Return the [X, Y] coordinate for the center point of the cell that contains the specified text.  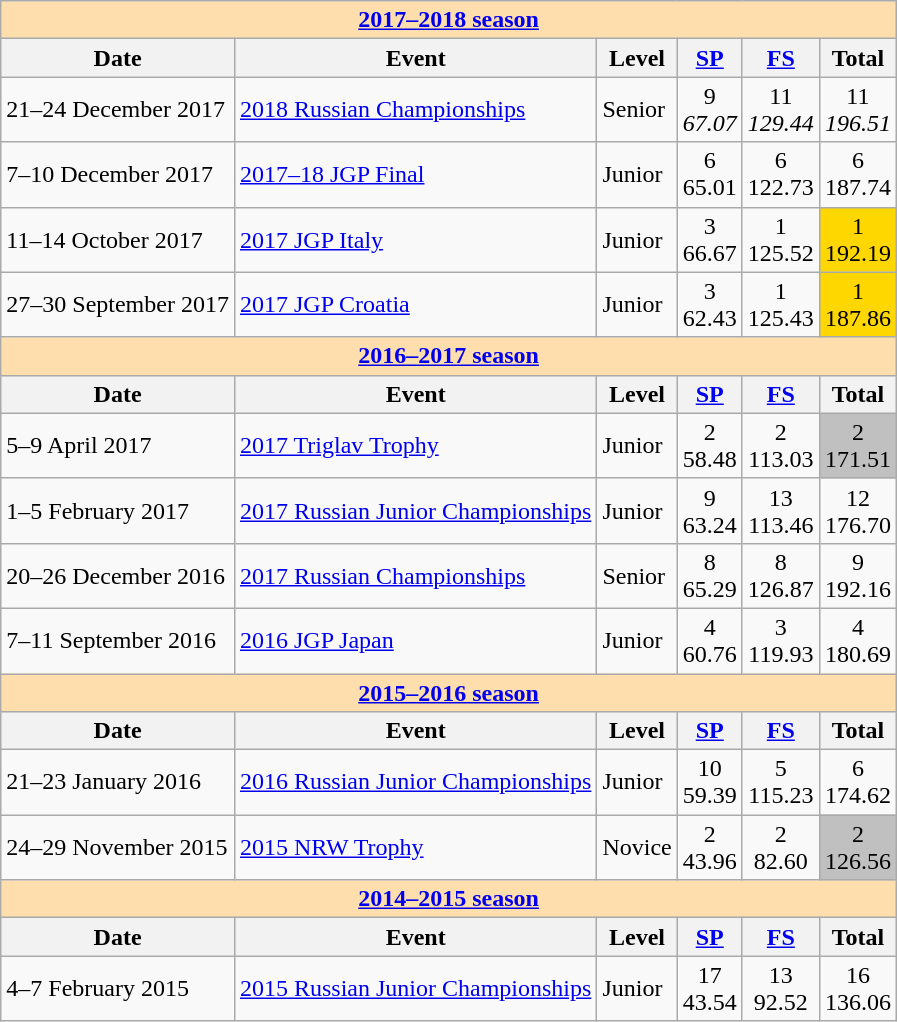
7–10 December 2017 [118, 174]
13 92.52 [780, 988]
11 196.51 [858, 110]
2017 Triglav Trophy [415, 446]
7–11 September 2016 [118, 640]
2 82.60 [780, 848]
2017–18 JGP Final [415, 174]
2 43.96 [710, 848]
6 187.74 [858, 174]
1 125.43 [780, 304]
5–9 April 2017 [118, 446]
6 122.73 [780, 174]
2017 Russian Championships [415, 576]
8 65.29 [710, 576]
2017–2018 season [449, 20]
1 187.86 [858, 304]
2014–2015 season [449, 899]
6 174.62 [858, 782]
2015 Russian Junior Championships [415, 988]
9 63.24 [710, 510]
11 129.44 [780, 110]
17 43.54 [710, 988]
4 180.69 [858, 640]
2 171.51 [858, 446]
10 59.39 [710, 782]
27–30 September 2017 [118, 304]
2017 JGP Croatia [415, 304]
1–5 February 2017 [118, 510]
13 113.46 [780, 510]
5 115.23 [780, 782]
4 60.76 [710, 640]
1 125.52 [780, 240]
2 126.56 [858, 848]
2015 NRW Trophy [415, 848]
6 65.01 [710, 174]
20–26 December 2016 [118, 576]
2 113.03 [780, 446]
2016–2017 season [449, 356]
8 126.87 [780, 576]
11–14 October 2017 [118, 240]
2017 Russian Junior Championships [415, 510]
Novice [637, 848]
3 66.67 [710, 240]
3 119.93 [780, 640]
2 58.48 [710, 446]
9 192.16 [858, 576]
2016 JGP Japan [415, 640]
2015–2016 season [449, 693]
2017 JGP Italy [415, 240]
16 136.06 [858, 988]
21–24 December 2017 [118, 110]
21–23 January 2016 [118, 782]
3 62.43 [710, 304]
2016 Russian Junior Championships [415, 782]
1 192.19 [858, 240]
4–7 February 2015 [118, 988]
24–29 November 2015 [118, 848]
9 67.07 [710, 110]
12 176.70 [858, 510]
2018 Russian Championships [415, 110]
